From the cell containing the given text, extract its center point as [X, Y] coordinate. 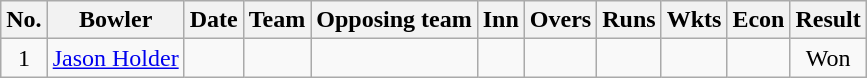
Team [277, 20]
Won [828, 58]
Runs [629, 20]
Bowler [116, 20]
Result [828, 20]
Overs [560, 20]
Wkts [694, 20]
Jason Holder [116, 58]
1 [24, 58]
Opposing team [394, 20]
Econ [758, 20]
No. [24, 20]
Inn [500, 20]
Date [214, 20]
